Provide the (x, y) coordinate of the cell's center where the given text is located.  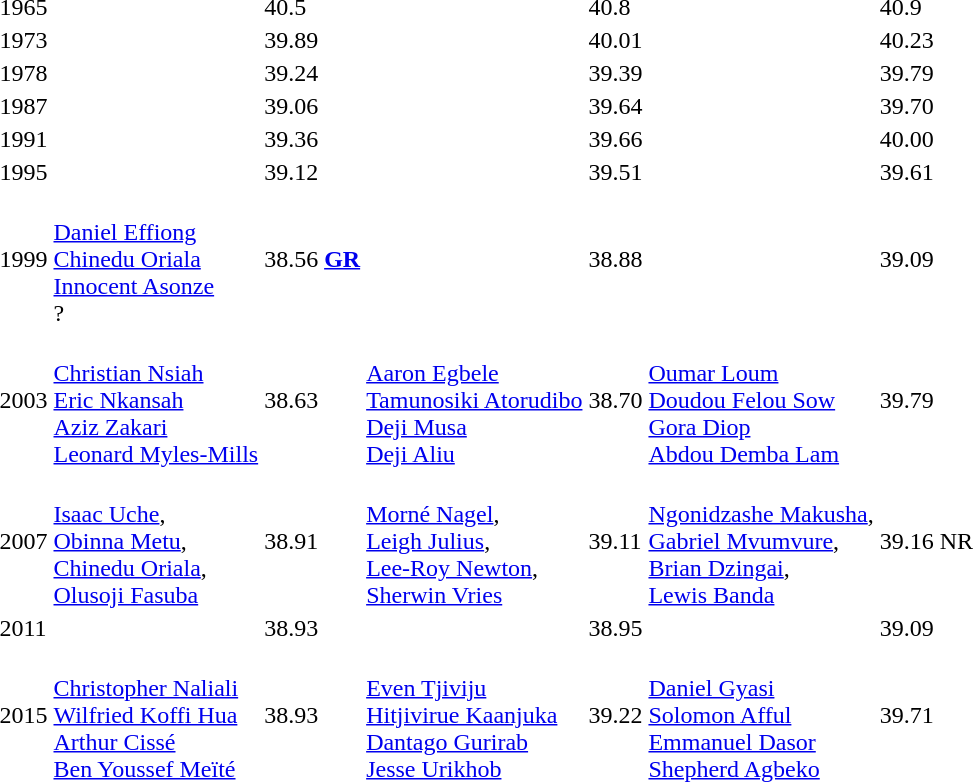
39.89 (312, 40)
39.39 (616, 73)
Christian NsiahEric NkansahAziz ZakariLeonard Myles-Mills (156, 400)
38.91 (312, 541)
38.56 GR (312, 259)
39.11 (616, 541)
39.12 (312, 172)
38.88 (616, 259)
38.95 (616, 628)
38.70 (616, 400)
38.63 (312, 400)
Isaac Uche,Obinna Metu,Chinedu Oriala,Olusoji Fasuba (156, 541)
38.93 (312, 628)
39.24 (312, 73)
Morné Nagel,Leigh Julius,Lee-Roy Newton,Sherwin Vries (474, 541)
39.06 (312, 106)
Daniel EffiongChinedu OrialaInnocent Asonze? (156, 259)
Oumar LoumDoudou Felou SowGora DiopAbdou Demba Lam (761, 400)
40.01 (616, 40)
39.64 (616, 106)
39.36 (312, 139)
Aaron EgbeleTamunosiki AtorudiboDeji MusaDeji Aliu (474, 400)
39.66 (616, 139)
39.51 (616, 172)
Ngonidzashe Makusha,Gabriel Mvumvure,Brian Dzingai,Lewis Banda (761, 541)
